Output the [X, Y] coordinate of the center of the cell containing the given text.  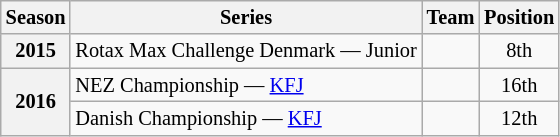
2016 [36, 102]
16th [519, 85]
8th [519, 51]
Position [519, 17]
NEZ Championship — KFJ [246, 85]
12th [519, 118]
Danish Championship — KFJ [246, 118]
Series [246, 17]
2015 [36, 51]
Rotax Max Challenge Denmark — Junior [246, 51]
Team [451, 17]
Season [36, 17]
